Search for the cell housing the specified text and yield its (X, Y) center coordinate. 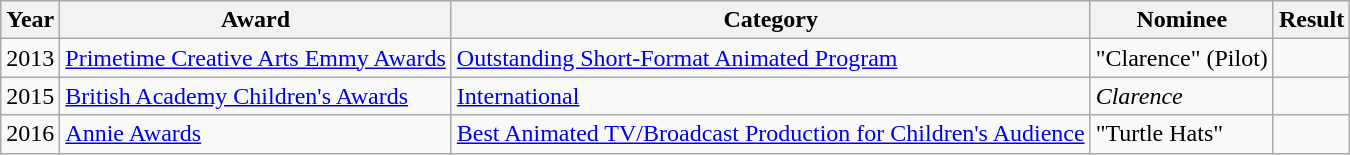
Clarence (1182, 96)
Best Animated TV/Broadcast Production for Children's Audience (770, 134)
International (770, 96)
2016 (30, 134)
Result (1311, 20)
Category (770, 20)
"Turtle Hats" (1182, 134)
Primetime Creative Arts Emmy Awards (256, 58)
Annie Awards (256, 134)
Award (256, 20)
"Clarence" (Pilot) (1182, 58)
Year (30, 20)
Nominee (1182, 20)
Outstanding Short-Format Animated Program (770, 58)
2015 (30, 96)
British Academy Children's Awards (256, 96)
2013 (30, 58)
